Find where the given text appears and provide that cell's center as [X, Y] coordinate. 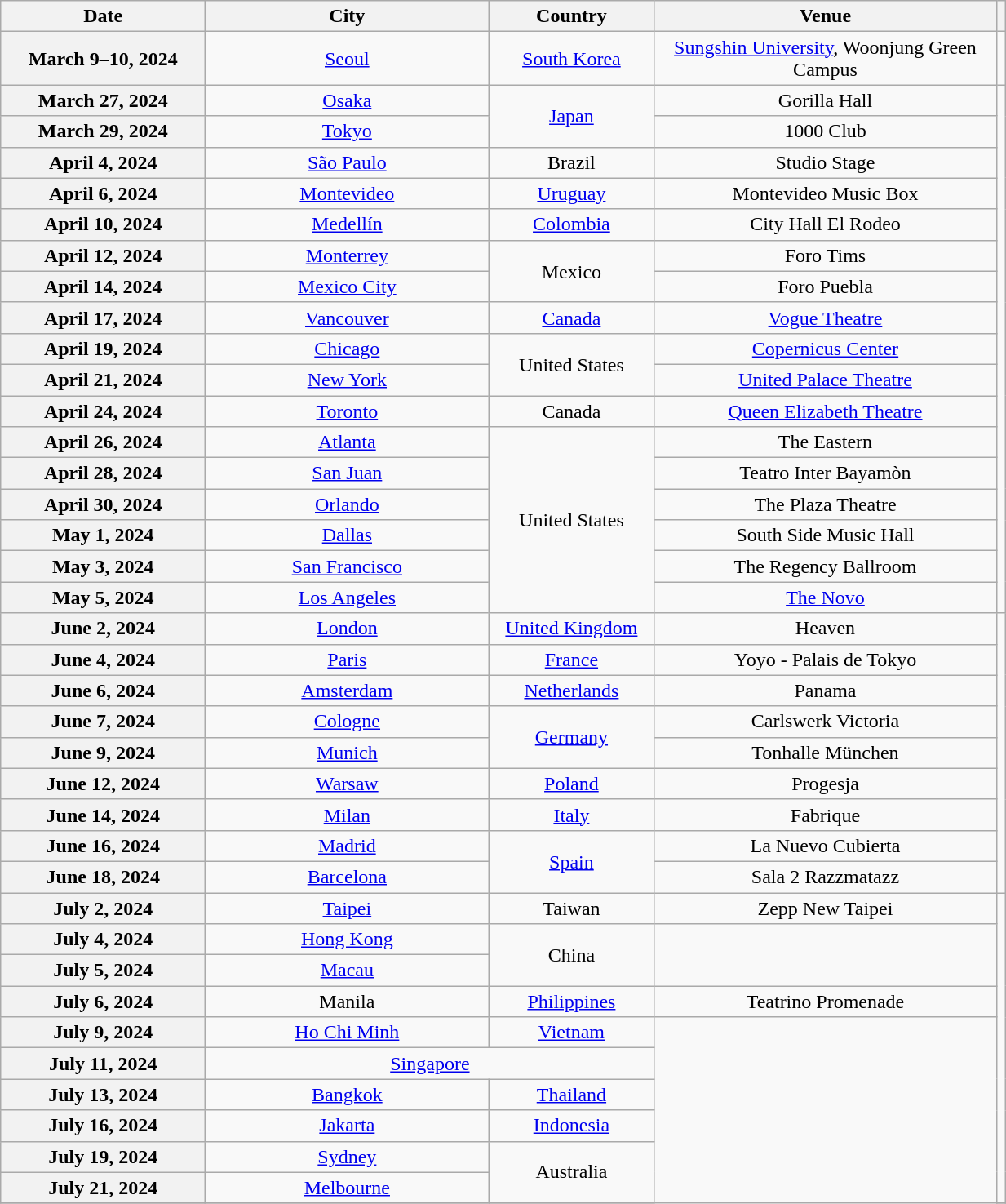
Zepp New Taipei [826, 909]
April 24, 2024 [103, 411]
Cologne [348, 722]
Paris [348, 660]
Montevideo Music Box [826, 193]
Foro Puebla [826, 287]
Yoyo - Palais de Tokyo [826, 660]
July 16, 2024 [103, 1126]
Seoul [348, 59]
June 12, 2024 [103, 784]
May 3, 2024 [103, 566]
The Novo [826, 598]
June 4, 2024 [103, 660]
April 12, 2024 [103, 255]
Indonesia [571, 1126]
London [348, 629]
March 27, 2024 [103, 100]
Gorilla Hall [826, 100]
Orlando [348, 504]
Dallas [348, 535]
Teatro Inter Bayamòn [826, 473]
Uruguay [571, 193]
Manila [348, 1002]
Panama [826, 691]
Fabrique [826, 815]
Carlswerk Victoria [826, 722]
Monterrey [348, 255]
Montevideo [348, 193]
July 4, 2024 [103, 940]
Queen Elizabeth Theatre [826, 411]
Copernicus Center [826, 349]
Heaven [826, 629]
April 4, 2024 [103, 162]
South Side Music Hall [826, 535]
Foro Tims [826, 255]
Vogue Theatre [826, 318]
Toronto [348, 411]
City [348, 16]
Jakarta [348, 1126]
April 6, 2024 [103, 193]
Netherlands [571, 691]
Philippines [571, 1002]
Brazil [571, 162]
Vietnam [571, 1033]
Sydney [348, 1157]
June 18, 2024 [103, 877]
Tokyo [348, 131]
Madrid [348, 846]
Sala 2 Razzmatazz [826, 877]
July 11, 2024 [103, 1064]
Melbourne [348, 1188]
July 19, 2024 [103, 1157]
April 26, 2024 [103, 442]
Taipei [348, 909]
Poland [571, 784]
Mexico City [348, 287]
March 29, 2024 [103, 131]
Progesja [826, 784]
Italy [571, 815]
Macau [348, 971]
July 21, 2024 [103, 1188]
Spain [571, 861]
July 5, 2024 [103, 971]
1000 Club [826, 131]
Atlanta [348, 442]
Colombia [571, 224]
April 21, 2024 [103, 380]
San Juan [348, 473]
April 19, 2024 [103, 349]
June 9, 2024 [103, 753]
United Kingdom [571, 629]
Germany [571, 737]
Mexico [571, 271]
Bangkok [348, 1095]
France [571, 660]
July 13, 2024 [103, 1095]
Tonhalle München [826, 753]
South Korea [571, 59]
June 16, 2024 [103, 846]
San Francisco [348, 566]
City Hall El Rodeo [826, 224]
Amsterdam [348, 691]
June 6, 2024 [103, 691]
The Eastern [826, 442]
São Paulo [348, 162]
Milan [348, 815]
April 30, 2024 [103, 504]
Japan [571, 116]
Singapore [430, 1064]
Thailand [571, 1095]
Taiwan [571, 909]
June 7, 2024 [103, 722]
Sungshin University, Woonjung Green Campus [826, 59]
Australia [571, 1172]
Vancouver [348, 318]
April 17, 2024 [103, 318]
Ho Chi Minh [348, 1033]
Munich [348, 753]
La Nuevo Cubierta [826, 846]
Country [571, 16]
New York [348, 380]
July 2, 2024 [103, 909]
Barcelona [348, 877]
May 1, 2024 [103, 535]
The Plaza Theatre [826, 504]
July 6, 2024 [103, 1002]
Date [103, 16]
March 9–10, 2024 [103, 59]
April 10, 2024 [103, 224]
Hong Kong [348, 940]
Medellín [348, 224]
June 14, 2024 [103, 815]
Chicago [348, 349]
Warsaw [348, 784]
The Regency Ballroom [826, 566]
April 28, 2024 [103, 473]
July 9, 2024 [103, 1033]
Venue [826, 16]
United Palace Theatre [826, 380]
Teatrino Promenade [826, 1002]
June 2, 2024 [103, 629]
China [571, 955]
Los Angeles [348, 598]
April 14, 2024 [103, 287]
Studio Stage [826, 162]
Osaka [348, 100]
May 5, 2024 [103, 598]
